Return (X, Y) of the center of cell containing provided text 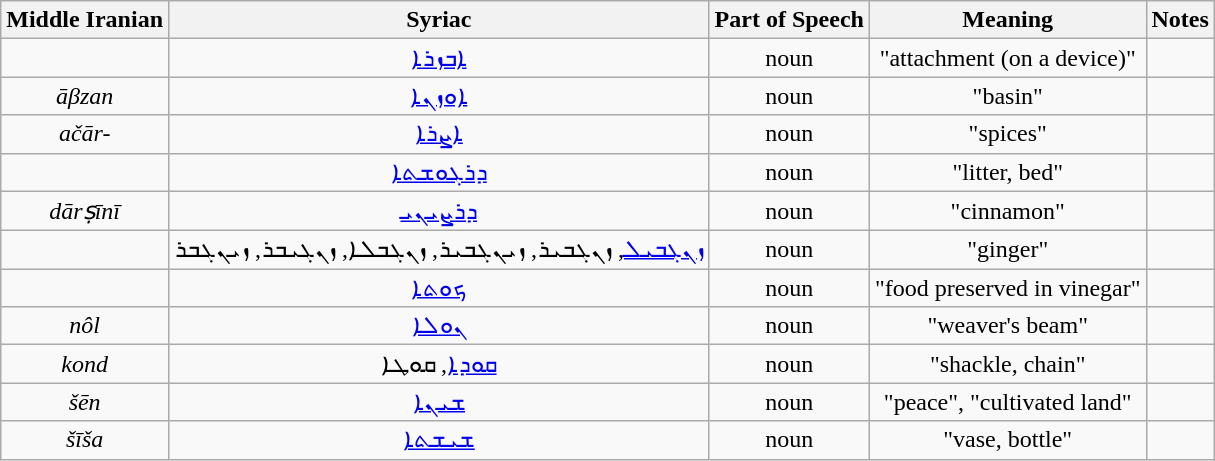
ܐܒܙܪܐ (440, 58)
nôl (85, 326)
"weaver's beam" (1008, 326)
"vase, bottle" (1008, 440)
"spices" (1008, 134)
ܫܝܢܐ (440, 402)
ܕܪܓܘܫܬܐ (440, 172)
Notes (1180, 20)
"food preserved in vinegar" (1008, 288)
Middle Iranian (85, 20)
šēn (85, 402)
"peace", "cultivated land" (1008, 402)
Syriac (440, 20)
ܐܘܙܢܐ (440, 96)
šīša (85, 440)
kond (85, 364)
"basin" (1008, 96)
Meaning (1008, 20)
ܟܘܬܐ (440, 288)
ačār- (85, 134)
ܕܪܨܝܢܝ (440, 211)
ܫܝܫܬܐ (440, 440)
dārṣīnī (85, 211)
"shackle, chain" (1008, 364)
ܢܘܠܐ (440, 326)
āβzan (85, 96)
Part of Speech (789, 20)
"cinnamon" (1008, 211)
ܙܢܓܒܝܠ, ܙܢܓܒܝܪ, ܙܝܢܓܒܝܪ, ܙܢܓܒܠܐ, ܙܢܓܝܒܪ, ܙܝܢܓܒܪ (440, 250)
"ginger" (1008, 250)
"attachment (on a device)" (1008, 58)
ܩܘܕܐ, ܩܘܛܐ (440, 364)
ܐܨܪܐ (440, 134)
"litter, bed" (1008, 172)
